Locate the cell with the specified text and output its (X, Y) center coordinate. 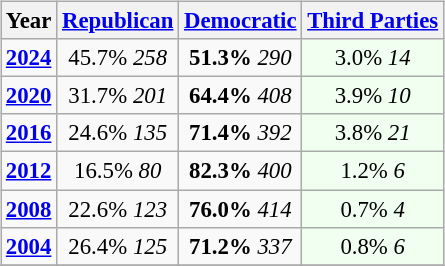
3.0% 14 (373, 58)
2024 (29, 58)
2012 (29, 171)
45.7% 258 (118, 58)
Third Parties (373, 21)
16.5% 80 (118, 171)
2008 (29, 209)
22.6% 123 (118, 209)
51.3% 290 (240, 58)
Republican (118, 21)
71.4% 392 (240, 133)
24.6% 135 (118, 133)
Year (29, 21)
26.4% 125 (118, 246)
0.8% 6 (373, 246)
2004 (29, 246)
71.2% 337 (240, 246)
31.7% 201 (118, 96)
82.3% 400 (240, 171)
Democratic (240, 21)
64.4% 408 (240, 96)
2016 (29, 133)
76.0% 414 (240, 209)
0.7% 4 (373, 209)
2020 (29, 96)
3.9% 10 (373, 96)
1.2% 6 (373, 171)
3.8% 21 (373, 133)
